Find where the given text appears and provide that cell's center as (x, y) coordinate. 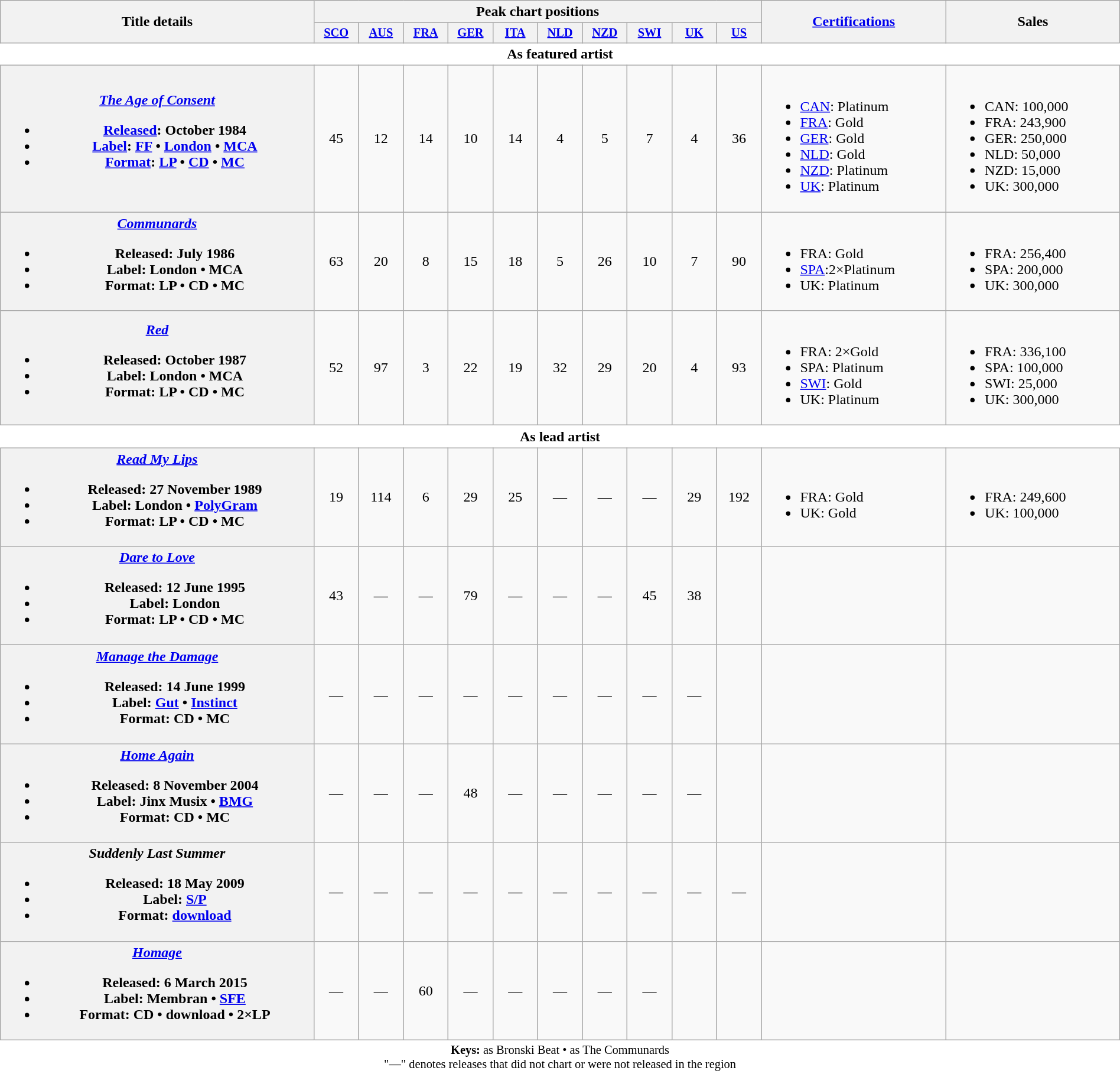
79 (471, 595)
HomageReleased: 6 March 2015Label: Membran • SFEFormat: CD • download • 2×LP (157, 990)
52 (336, 368)
FRA: 249,600UK: 100,000 (1033, 497)
6 (426, 497)
Home AgainReleased: 8 November 2004Label: Jinx Musix • BMGFormat: CD • MC (157, 793)
UK (694, 33)
FRA (426, 33)
22 (471, 368)
93 (739, 368)
43 (336, 595)
25 (515, 497)
Sales (1033, 22)
GER (471, 33)
3 (426, 368)
Dare to LoveReleased: 12 June 1995Label: LondonFormat: LP • CD • MC (157, 595)
US (739, 33)
36 (739, 139)
12 (381, 139)
114 (381, 497)
8 (426, 261)
FRA: GoldUK: Gold (854, 497)
FRA: 2×GoldSPA: PlatinumSWI: GoldUK: Platinum (854, 368)
NZD (605, 33)
Manage the DamageReleased: 14 June 1999Label: Gut • Instinct Format: CD • MC (157, 695)
NLD (560, 33)
192 (739, 497)
48 (471, 793)
32 (560, 368)
SWI (650, 33)
Title details (157, 22)
Peak chart positions (538, 12)
FRA: 256,400SPA: 200,000UK: 300,000 (1033, 261)
15 (471, 261)
FRA: 336,100SPA: 100,000SWI: 25,000UK: 300,000 (1033, 368)
SCO (336, 33)
60 (426, 990)
63 (336, 261)
Keys: as Bronski Beat • as The Communards "—" denotes releases that did not chart or were not released in the region (560, 1057)
FRA: GoldSPA:2×PlatinumUK: Platinum (854, 261)
Certifications (854, 22)
CAN: PlatinumFRA: GoldGER: GoldNLD: GoldNZD: PlatinumUK: Platinum (854, 139)
AUS (381, 33)
97 (381, 368)
Read My LipsReleased: 27 November 1989Label: London • PolyGram Format: LP • CD • MC (157, 497)
RedReleased: October 1987Label: London • MCA Format: LP • CD • MC (157, 368)
CommunardsReleased: July 1986Label: London • MCA Format: LP • CD • MC (157, 261)
26 (605, 261)
ITA (515, 33)
The Age of ConsentReleased: October 1984Label: FF • London • MCA Format: LP • CD • MC (157, 139)
CAN: 100,000FRA: 243,900GER: 250,000NLD: 50,000NZD: 15,000UK: 300,000 (1033, 139)
Suddenly Last SummerReleased: 18 May 2009Label: S/PFormat: download (157, 892)
90 (739, 261)
18 (515, 261)
38 (694, 595)
As featured artist (560, 54)
As lead artist (560, 437)
